Return [x, y] of the center of cell containing provided text 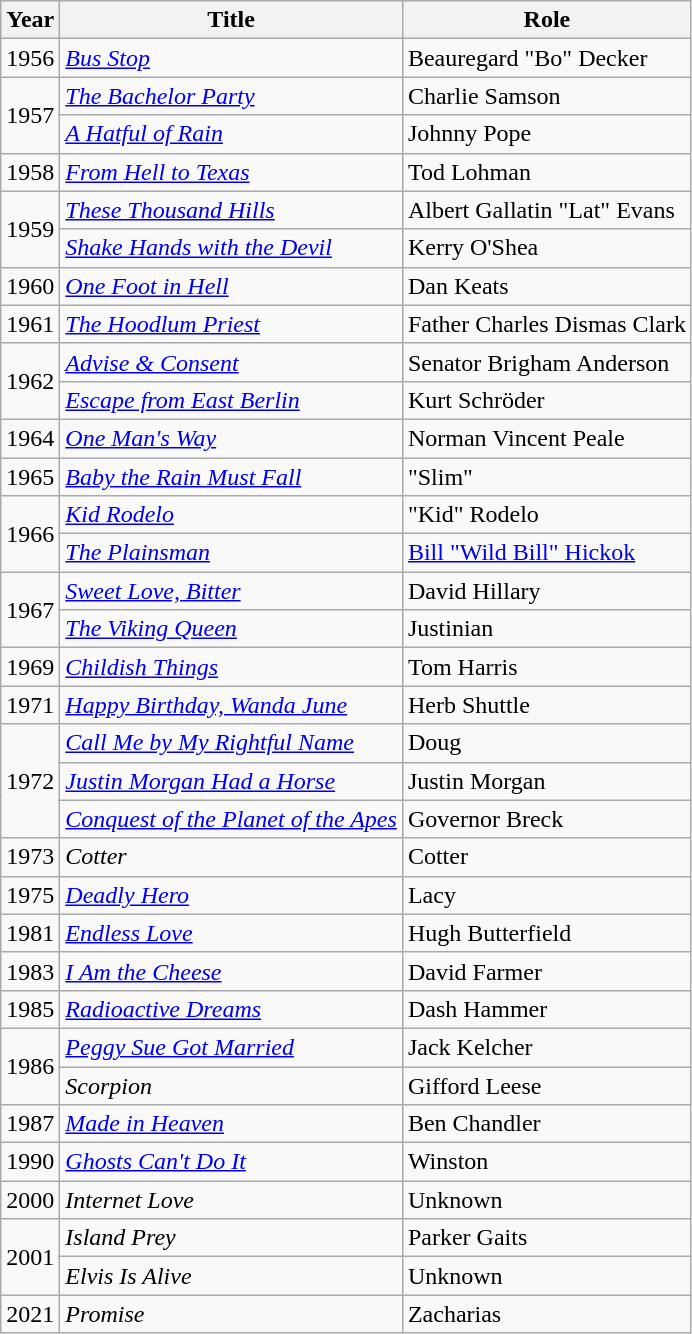
Radioactive Dreams [232, 1009]
1961 [30, 324]
David Farmer [546, 971]
Conquest of the Planet of the Apes [232, 819]
Endless Love [232, 933]
Senator Brigham Anderson [546, 362]
Sweet Love, Bitter [232, 591]
1962 [30, 381]
Role [546, 20]
Happy Birthday, Wanda June [232, 705]
Parker Gaits [546, 1238]
1969 [30, 667]
Kurt Schröder [546, 400]
Advise & Consent [232, 362]
The Hoodlum Priest [232, 324]
Bill "Wild Bill" Hickok [546, 553]
Promise [232, 1314]
1973 [30, 857]
1958 [30, 172]
Herb Shuttle [546, 705]
Ghosts Can't Do It [232, 1162]
"Slim" [546, 477]
Justin Morgan [546, 781]
A Hatful of Rain [232, 134]
Dash Hammer [546, 1009]
Title [232, 20]
1967 [30, 610]
Kid Rodelo [232, 515]
Deadly Hero [232, 895]
The Plainsman [232, 553]
1966 [30, 534]
2021 [30, 1314]
1986 [30, 1066]
Dan Keats [546, 286]
1983 [30, 971]
Johnny Pope [546, 134]
2001 [30, 1257]
1971 [30, 705]
Zacharias [546, 1314]
Charlie Samson [546, 96]
1985 [30, 1009]
Lacy [546, 895]
Bus Stop [232, 58]
Hugh Butterfield [546, 933]
The Bachelor Party [232, 96]
"Kid" Rodelo [546, 515]
Call Me by My Rightful Name [232, 743]
1975 [30, 895]
Jack Kelcher [546, 1047]
Tod Lohman [546, 172]
Governor Breck [546, 819]
1965 [30, 477]
Shake Hands with the Devil [232, 248]
Ben Chandler [546, 1124]
Winston [546, 1162]
1987 [30, 1124]
1957 [30, 115]
Justinian [546, 629]
David Hillary [546, 591]
1959 [30, 229]
Father Charles Dismas Clark [546, 324]
One Man's Way [232, 438]
Norman Vincent Peale [546, 438]
Beauregard "Bo" Decker [546, 58]
One Foot in Hell [232, 286]
These Thousand Hills [232, 210]
1956 [30, 58]
1972 [30, 781]
Kerry O'Shea [546, 248]
1964 [30, 438]
1960 [30, 286]
Elvis Is Alive [232, 1276]
Scorpion [232, 1085]
Island Prey [232, 1238]
From Hell to Texas [232, 172]
Albert Gallatin "Lat" Evans [546, 210]
Year [30, 20]
Made in Heaven [232, 1124]
2000 [30, 1200]
The Viking Queen [232, 629]
Childish Things [232, 667]
1981 [30, 933]
Internet Love [232, 1200]
Tom Harris [546, 667]
Doug [546, 743]
Escape from East Berlin [232, 400]
Justin Morgan Had a Horse [232, 781]
Gifford Leese [546, 1085]
Baby the Rain Must Fall [232, 477]
I Am the Cheese [232, 971]
1990 [30, 1162]
Peggy Sue Got Married [232, 1047]
